Provide the (x, y) coordinate of the cell's center where the given text is located.  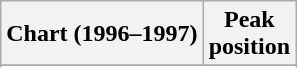
Peakposition (249, 34)
Chart (1996–1997) (102, 34)
